Determine the (x, y) coordinate at the center of the cell enclosing the given text.  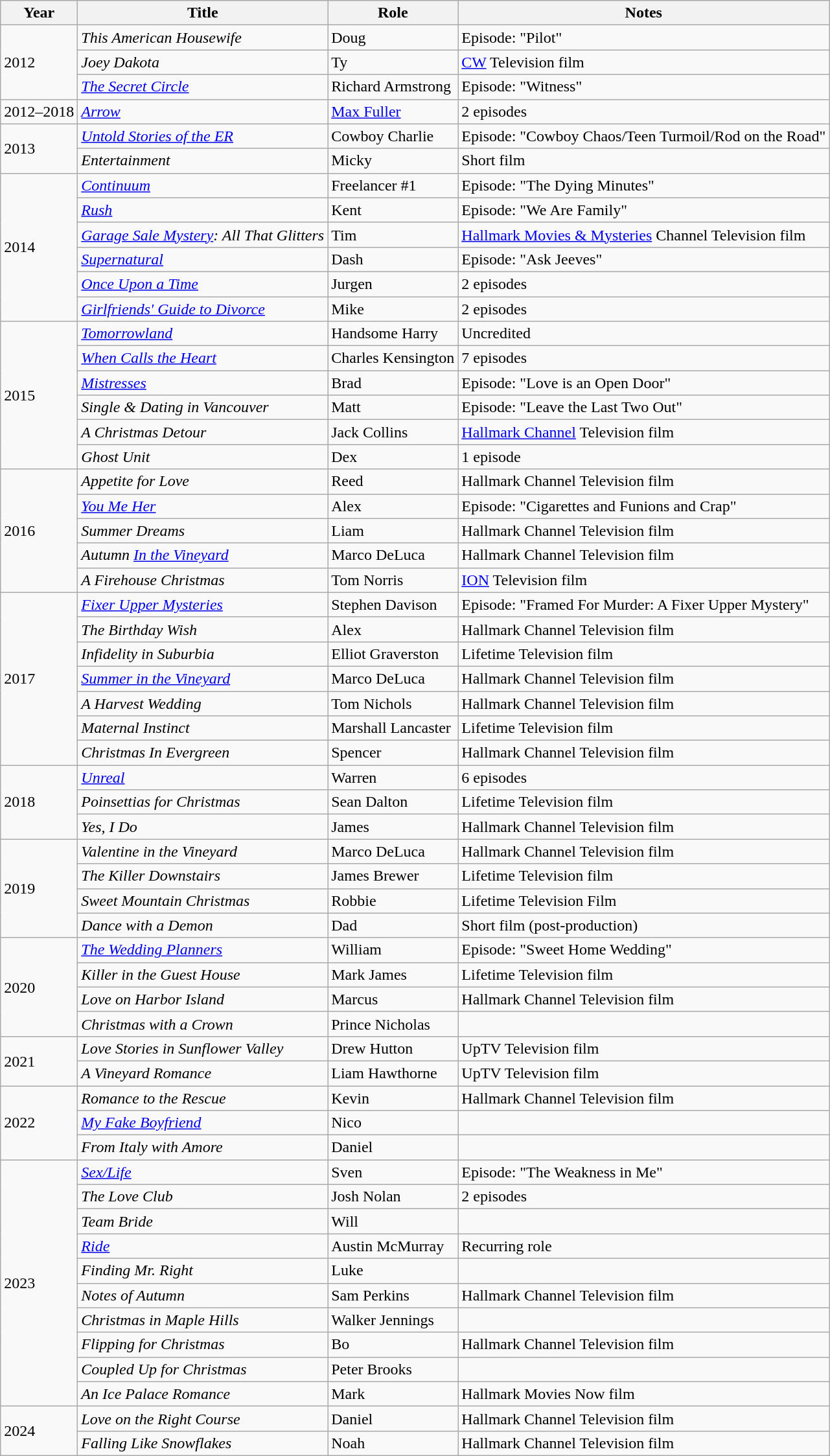
Poinsettias for Christmas (203, 802)
Kent (393, 210)
Sex/Life (203, 1172)
1 episode (644, 457)
Girlfriends' Guide to Divorce (203, 309)
Role (393, 13)
A Harvest Wedding (203, 703)
CW Television film (644, 62)
Rush (203, 210)
Tom Nichols (393, 703)
Stephen Davison (393, 605)
Peter Brooks (393, 1369)
The Secret Circle (203, 87)
Episode: "Framed For Murder: A Fixer Upper Mystery" (644, 605)
Arrow (203, 111)
Christmas in Maple Hills (203, 1320)
2013 (39, 148)
Dance with a Demon (203, 925)
Tim (393, 235)
Richard Armstrong (393, 87)
Liam (393, 531)
Sven (393, 1172)
Episode: "The Dying Minutes" (644, 185)
Short film (post-production) (644, 925)
Austin McMurray (393, 1246)
7 episodes (644, 358)
The Birthday Wish (203, 629)
Ty (393, 62)
2015 (39, 395)
This American Housewife (203, 38)
Summer in the Vineyard (203, 678)
2016 (39, 531)
Finding Mr. Right (203, 1271)
Notes of Autumn (203, 1295)
Killer in the Guest House (203, 975)
Ghost Unit (203, 457)
Episode: "Love is an Open Door" (644, 383)
Summer Dreams (203, 531)
Unreal (203, 778)
A Firehouse Christmas (203, 580)
Autumn In the Vineyard (203, 555)
Mike (393, 309)
Year (39, 13)
Appetite for Love (203, 481)
2012–2018 (39, 111)
Tom Norris (393, 580)
Garage Sale Mystery: All That Glitters (203, 235)
Christmas with a Crown (203, 1024)
Spencer (393, 753)
Prince Nicholas (393, 1024)
Handsome Harry (393, 334)
The Killer Downstairs (203, 876)
A Christmas Detour (203, 432)
Notes (644, 13)
Will (393, 1221)
Tomorrowland (203, 334)
Brad (393, 383)
Dash (393, 259)
Marshall Lancaster (393, 728)
Episode: "The Weakness in Me" (644, 1172)
Drew Hutton (393, 1048)
Falling Like Snowflakes (203, 1443)
2024 (39, 1431)
Continuum (203, 185)
Recurring role (644, 1246)
Marcus (393, 999)
2012 (39, 62)
Jurgen (393, 284)
Sweet Mountain Christmas (203, 901)
Ride (203, 1246)
Micky (393, 161)
Single & Dating in Vancouver (203, 408)
Warren (393, 778)
An Ice Palace Romance (203, 1394)
Reed (393, 481)
Coupled Up for Christmas (203, 1369)
ION Television film (644, 580)
Noah (393, 1443)
Jack Collins (393, 432)
Love on the Right Course (203, 1418)
Episode: "Cowboy Chaos/Teen Turmoil/Rod on the Road" (644, 136)
A Vineyard Romance (203, 1073)
Episode: "Leave the Last Two Out" (644, 408)
Episode: "Cigarettes and Funions and Crap" (644, 506)
James (393, 827)
Elliot Graverston (393, 654)
Cowboy Charlie (393, 136)
Kevin (393, 1098)
Romance to the Rescue (203, 1098)
Yes, I Do (203, 827)
2023 (39, 1283)
Entertainment (203, 161)
2014 (39, 247)
Hallmark Movies Now film (644, 1394)
The Wedding Planners (203, 950)
Walker Jennings (393, 1320)
Love Stories in Sunflower Valley (203, 1048)
2019 (39, 888)
William (393, 950)
Team Bride (203, 1221)
Hallmark Movies & Mysteries Channel Television film (644, 235)
Nico (393, 1123)
Bo (393, 1345)
Robbie (393, 901)
Matt (393, 408)
Episode: "Witness" (644, 87)
The Love Club (203, 1197)
Joey Dakota (203, 62)
2022 (39, 1123)
Christmas In Evergreen (203, 753)
Episode: "Sweet Home Wedding" (644, 950)
Flipping for Christmas (203, 1345)
Uncredited (644, 334)
Title (203, 13)
My Fake Boyfriend (203, 1123)
You Me Her (203, 506)
2021 (39, 1061)
Dad (393, 925)
Dex (393, 457)
Sean Dalton (393, 802)
Infidelity in Suburbia (203, 654)
Sam Perkins (393, 1295)
Love on Harbor Island (203, 999)
2017 (39, 678)
2020 (39, 987)
Freelancer #1 (393, 185)
Max Fuller (393, 111)
Josh Nolan (393, 1197)
When Calls the Heart (203, 358)
From Italy with Amore (203, 1148)
Luke (393, 1271)
Valentine in the Vineyard (203, 851)
Supernatural (203, 259)
Episode: "Ask Jeeves" (644, 259)
Charles Kensington (393, 358)
Episode: "We Are Family" (644, 210)
Mark James (393, 975)
Mark (393, 1394)
Liam Hawthorne (393, 1073)
Once Upon a Time (203, 284)
6 episodes (644, 778)
Episode: "Pilot" (644, 38)
Lifetime Television Film (644, 901)
Maternal Instinct (203, 728)
Short film (644, 161)
Fixer Upper Mysteries (203, 605)
Untold Stories of the ER (203, 136)
James Brewer (393, 876)
Doug (393, 38)
Mistresses (203, 383)
2018 (39, 802)
